Scan for the cell matching the given text and deliver its [x, y] coordinate at center. 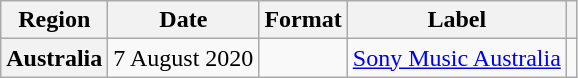
Region [54, 20]
7 August 2020 [184, 58]
Sony Music Australia [456, 58]
Date [184, 20]
Label [456, 20]
Australia [54, 58]
Format [303, 20]
